Search for the cell housing the specified text and yield its (X, Y) center coordinate. 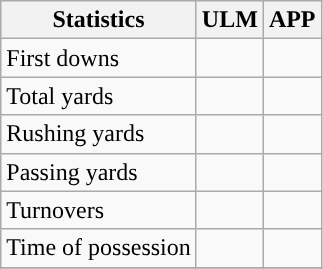
Time of possession (99, 248)
Turnovers (99, 210)
First downs (99, 58)
Statistics (99, 20)
Passing yards (99, 172)
Rushing yards (99, 134)
APP (292, 20)
Total yards (99, 96)
ULM (230, 20)
